Capture the cell that displays the provided text and extract its [X, Y] central coordinate. 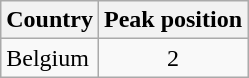
Belgium [50, 58]
Country [50, 20]
2 [172, 58]
Peak position [172, 20]
